Search for the cell housing the specified text and yield its (x, y) center coordinate. 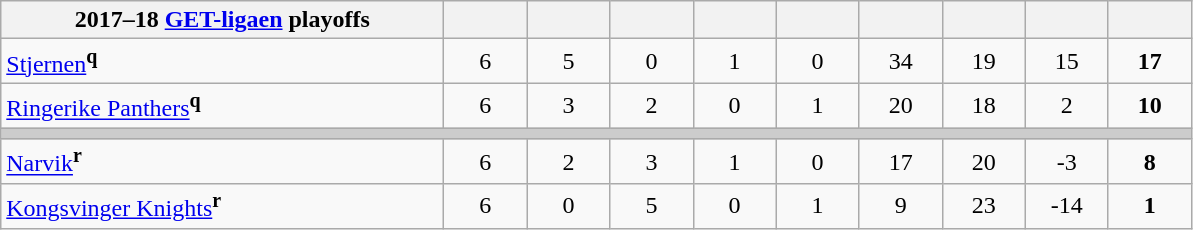
9 (900, 206)
Kongsvinger Knightsr (222, 206)
8 (1150, 162)
18 (984, 106)
19 (984, 62)
15 (1066, 62)
34 (900, 62)
2017–18 GET-ligaen playoffs (222, 20)
Narvikr (222, 162)
-3 (1066, 162)
23 (984, 206)
Ringerike Panthersq (222, 106)
10 (1150, 106)
Stjernenq (222, 62)
-14 (1066, 206)
